Detect which cell encompasses the target text, then output its [x, y] center coordinate. 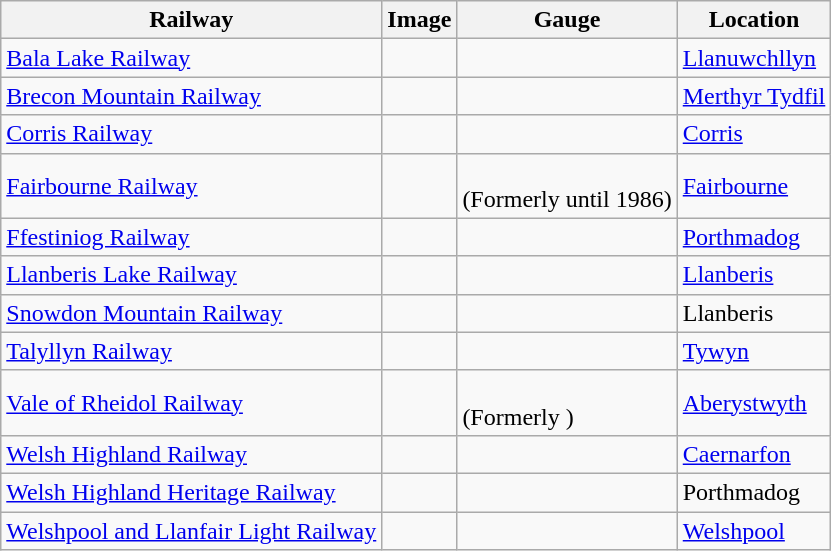
Image [420, 20]
Bala Lake Railway [192, 58]
Welshpool [754, 531]
(Formerly until 1986) [567, 186]
Welshpool and Llanfair Light Railway [192, 531]
Snowdon Mountain Railway [192, 313]
Fairbourne [754, 186]
Merthyr Tydfil [754, 96]
Aberystwyth [754, 402]
Corris [754, 134]
Ffestiniog Railway [192, 237]
Location [754, 20]
Welsh Highland Railway [192, 454]
Fairbourne Railway [192, 186]
Corris Railway [192, 134]
Gauge [567, 20]
Llanuwchllyn [754, 58]
Vale of Rheidol Railway [192, 402]
Talyllyn Railway [192, 351]
Welsh Highland Heritage Railway [192, 492]
Caernarfon [754, 454]
Llanberis Lake Railway [192, 275]
(Formerly ) [567, 402]
Railway [192, 20]
Tywyn [754, 351]
Brecon Mountain Railway [192, 96]
